Locate the cell with the specified text and output its [x, y] center coordinate. 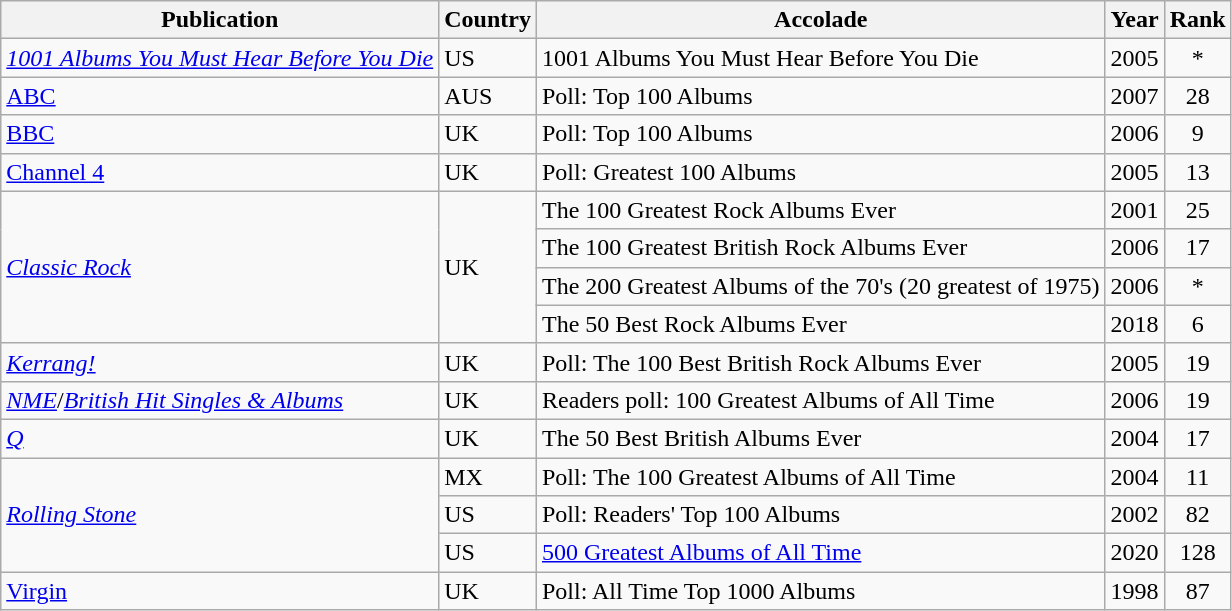
128 [1198, 553]
6 [1198, 324]
Poll: The 100 Best British Rock Albums Ever [820, 362]
2002 [1134, 515]
500 Greatest Albums of All Time [820, 553]
Poll: Readers' Top 100 Albums [820, 515]
The 50 Best British Albums Ever [820, 438]
28 [1198, 96]
Kerrang! [220, 362]
Virgin [220, 591]
9 [1198, 134]
Rank [1198, 20]
1998 [1134, 591]
2007 [1134, 96]
13 [1198, 172]
The 200 Greatest Albums of the 70's (20 greatest of 1975) [820, 286]
Q [220, 438]
Publication [220, 20]
BBC [220, 134]
Accolade [820, 20]
NME/British Hit Singles & Albums [220, 400]
Channel 4 [220, 172]
ABC [220, 96]
Readers poll: 100 Greatest Albums of All Time [820, 400]
25 [1198, 210]
2018 [1134, 324]
Poll: Greatest 100 Albums [820, 172]
MX [488, 477]
2020 [1134, 553]
The 50 Best Rock Albums Ever [820, 324]
11 [1198, 477]
The 100 Greatest Rock Albums Ever [820, 210]
Country [488, 20]
Rolling Stone [220, 515]
Poll: The 100 Greatest Albums of All Time [820, 477]
Year [1134, 20]
2001 [1134, 210]
The 100 Greatest British Rock Albums Ever [820, 248]
AUS [488, 96]
82 [1198, 515]
87 [1198, 591]
Poll: All Time Top 1000 Albums [820, 591]
Classic Rock [220, 267]
